Scan for the cell matching the given text and deliver its (X, Y) coordinate at center. 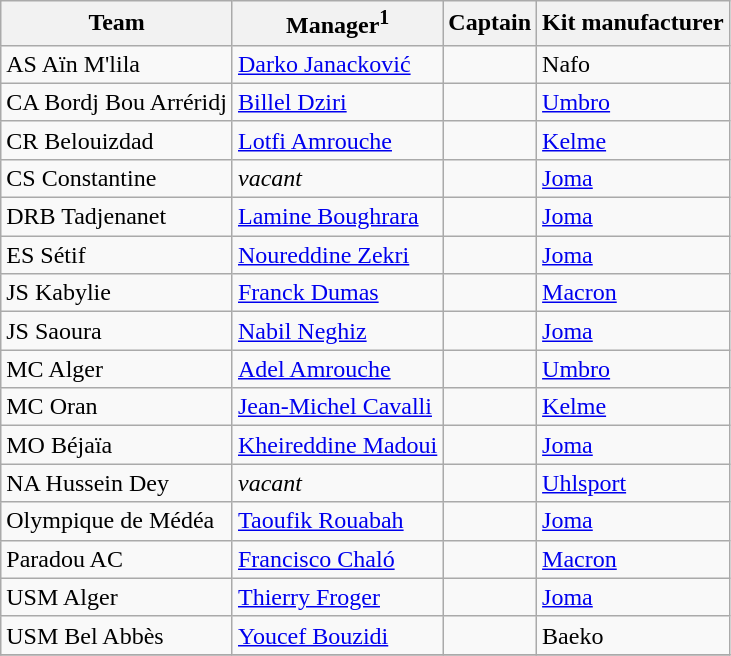
Jean-Michel Cavalli (337, 407)
Lamine Boughrara (337, 217)
JS Saoura (117, 331)
Billel Dziri (337, 102)
Nabil Neghiz (337, 331)
MC Alger (117, 369)
Captain (490, 24)
Kheireddine Madoui (337, 445)
Noureddine Zekri (337, 255)
Darko Janacković (337, 64)
Youcef Bouzidi (337, 635)
USM Alger (117, 597)
Kit manufacturer (634, 24)
Manager1 (337, 24)
Paradou AC (117, 559)
Francisco Chaló (337, 559)
Uhlsport (634, 483)
AS Aïn M'lila (117, 64)
Franck Dumas (337, 293)
USM Bel Abbès (117, 635)
CA Bordj Bou Arréridj (117, 102)
ES Sétif (117, 255)
MO Béjaïa (117, 445)
Olympique de Médéa (117, 521)
CR Belouizdad (117, 140)
NA Hussein Dey (117, 483)
Taoufik Rouabah (337, 521)
Baeko (634, 635)
CS Constantine (117, 178)
Thierry Froger (337, 597)
Adel Amrouche (337, 369)
DRB Tadjenanet (117, 217)
Nafo (634, 64)
MC Oran (117, 407)
Team (117, 24)
Lotfi Amrouche (337, 140)
JS Kabylie (117, 293)
